Detect which cell encompasses the target text, then output its (X, Y) center coordinate. 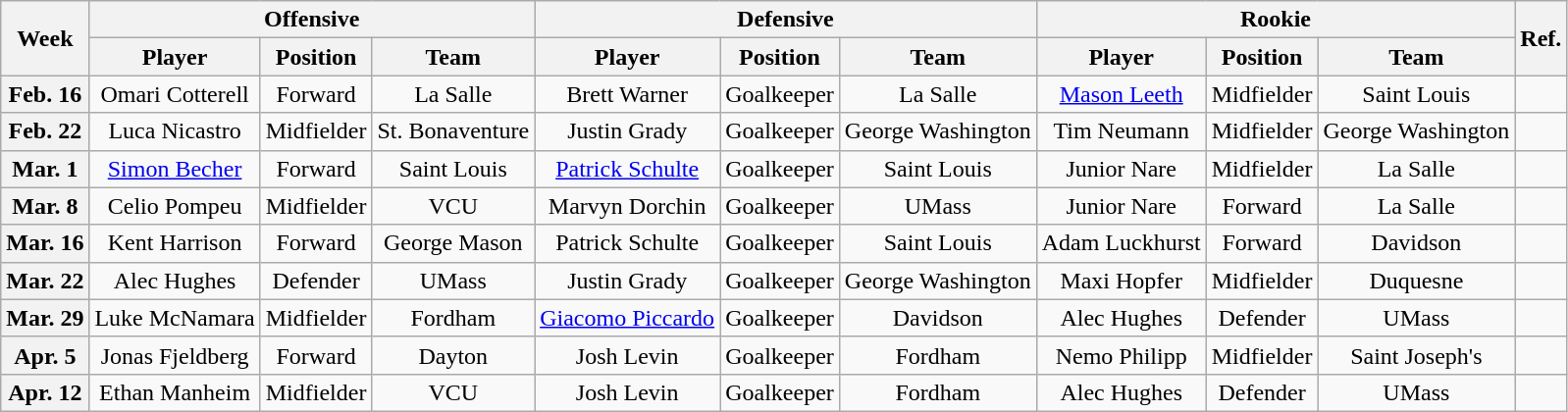
St. Bonaventure (453, 131)
Celio Pompeu (175, 206)
Luca Nicastro (175, 131)
Mar. 22 (45, 281)
Defensive (786, 20)
Offensive (312, 20)
Luke McNamara (175, 318)
Ethan Manheim (175, 392)
Mar. 8 (45, 206)
Adam Luckhurst (1121, 243)
Mar. 29 (45, 318)
Apr. 12 (45, 392)
Duquesne (1417, 281)
Rookie (1276, 20)
Mar. 16 (45, 243)
Maxi Hopfer (1121, 281)
Feb. 22 (45, 131)
Giacomo Piccardo (628, 318)
Saint Joseph's (1417, 355)
Jonas Fjeldberg (175, 355)
Simon Becher (175, 169)
Marvyn Dorchin (628, 206)
George Mason (453, 243)
Kent Harrison (175, 243)
Apr. 5 (45, 355)
Brett Warner (628, 94)
Dayton (453, 355)
Omari Cotterell (175, 94)
Ref. (1541, 38)
Mason Leeth (1121, 94)
Nemo Philipp (1121, 355)
Week (45, 38)
Feb. 16 (45, 94)
Mar. 1 (45, 169)
Tim Neumann (1121, 131)
